Identify which cell holds the provided text, then report its [X, Y] central coordinate. 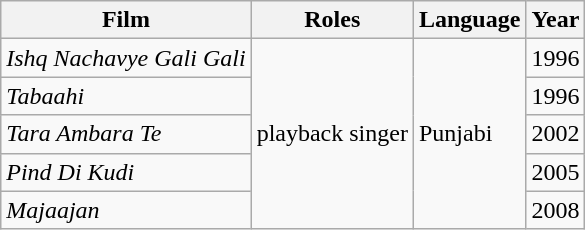
Film [126, 20]
2002 [556, 134]
Ishq Nachavye Gali Gali [126, 58]
playback singer [332, 134]
Language [469, 20]
2005 [556, 172]
Year [556, 20]
Roles [332, 20]
Tabaahi [126, 96]
Tara Ambara Te [126, 134]
2008 [556, 210]
Majaajan [126, 210]
Punjabi [469, 134]
Pind Di Kudi [126, 172]
